Scan for the cell matching the given text and deliver its [x, y] coordinate at center. 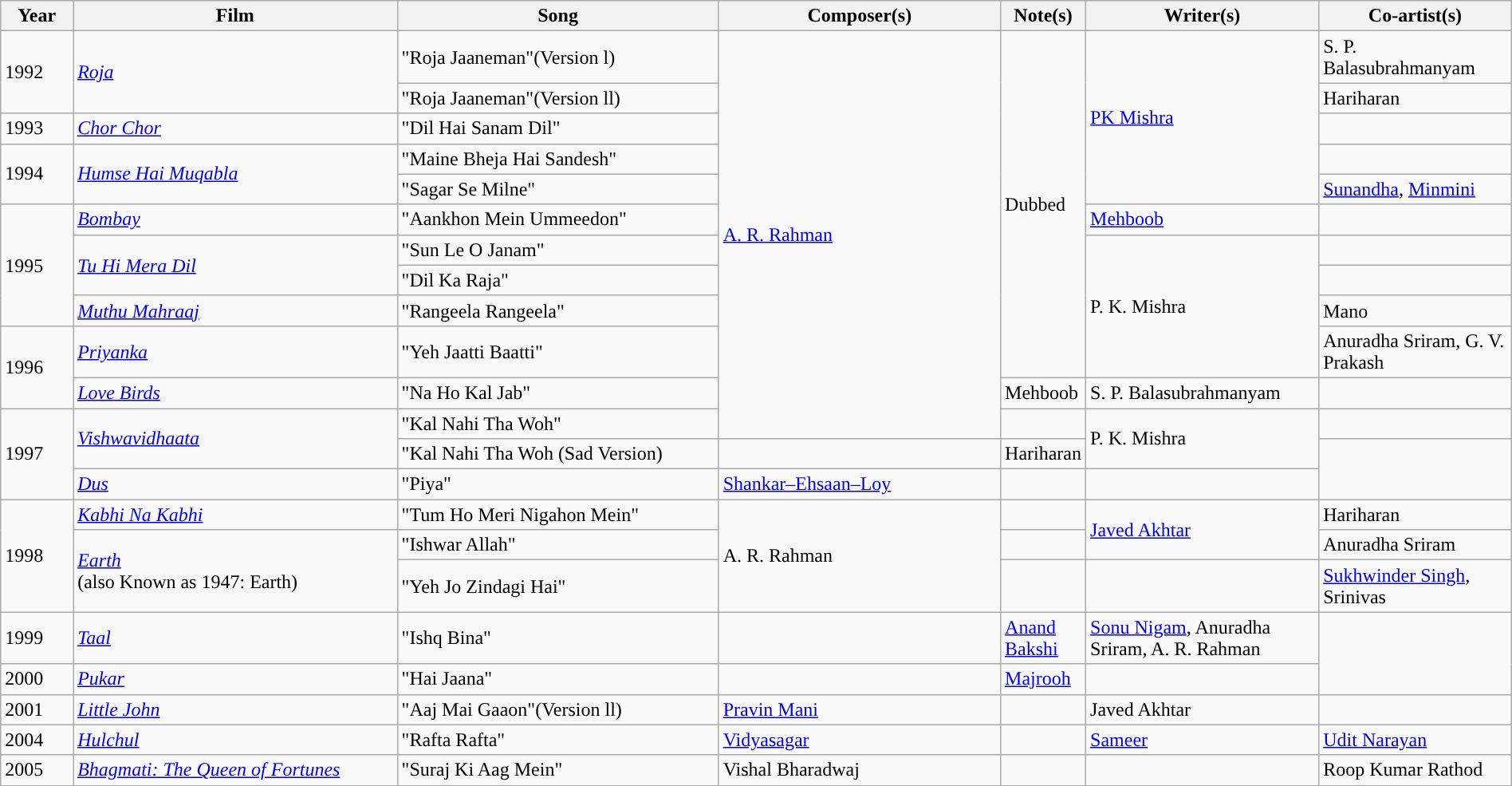
2001 [37, 709]
Tu Hi Mera Dil [235, 265]
Vidyasagar [860, 740]
Majrooh [1043, 679]
Love Birds [235, 393]
Vishal Bharadwaj [860, 770]
Dus [235, 484]
Vishwavidhaata [235, 439]
Muthu Mahraaj [235, 310]
Anand Bakshi [1043, 638]
Little John [235, 709]
1999 [37, 638]
Note(s) [1043, 16]
"Roja Jaaneman"(Version ll) [558, 98]
Sunandha, Minmini [1416, 189]
Earth (also Known as 1947: Earth) [235, 571]
"Aankhon Mein Ummeedon" [558, 219]
Dubbed [1043, 204]
Anuradha Sriram [1416, 545]
Pravin Mani [860, 709]
1994 [37, 174]
Kabhi Na Kabhi [235, 515]
"Dil Hai Sanam Dil" [558, 128]
Priyanka [235, 351]
"Sagar Se Milne" [558, 189]
"Roja Jaaneman"(Version l) [558, 57]
Co-artist(s) [1416, 16]
2005 [37, 770]
Writer(s) [1203, 16]
Taal [235, 638]
1995 [37, 265]
"Hai Jaana" [558, 679]
"Sun Le O Janam" [558, 250]
"Yeh Jaatti Baatti" [558, 351]
Film [235, 16]
"Suraj Ki Aag Mein" [558, 770]
Bhagmati: The Queen of Fortunes [235, 770]
"Ishwar Allah" [558, 545]
"Dil Ka Raja" [558, 280]
1998 [37, 555]
Sukhwinder Singh, Srinivas [1416, 586]
1993 [37, 128]
"Kal Nahi Tha Woh (Sad Version) [558, 454]
Song [558, 16]
1992 [37, 72]
Sameer [1203, 740]
Udit Narayan [1416, 740]
Bombay [235, 219]
1997 [37, 454]
Pukar [235, 679]
"Tum Ho Meri Nigahon Mein" [558, 515]
Sonu Nigam, Anuradha Sriram, A. R. Rahman [1203, 638]
Shankar–Ehsaan–Loy [860, 484]
Mano [1416, 310]
Roop Kumar Rathod [1416, 770]
Humse Hai Muqabla [235, 174]
2000 [37, 679]
Roja [235, 72]
"Aaj Mai Gaaon"(Version ll) [558, 709]
"Rafta Rafta" [558, 740]
Chor Chor [235, 128]
"Ishq Bina" [558, 638]
"Yeh Jo Zindagi Hai" [558, 586]
"Piya" [558, 484]
Year [37, 16]
"Maine Bheja Hai Sandesh" [558, 159]
Composer(s) [860, 16]
"Na Ho Kal Jab" [558, 393]
2004 [37, 740]
"Rangeela Rangeela" [558, 310]
Anuradha Sriram, G. V. Prakash [1416, 351]
Hulchul [235, 740]
"Kal Nahi Tha Woh" [558, 424]
PK Mishra [1203, 118]
1996 [37, 367]
